Find where the given text appears and provide that cell's center as (X, Y) coordinate. 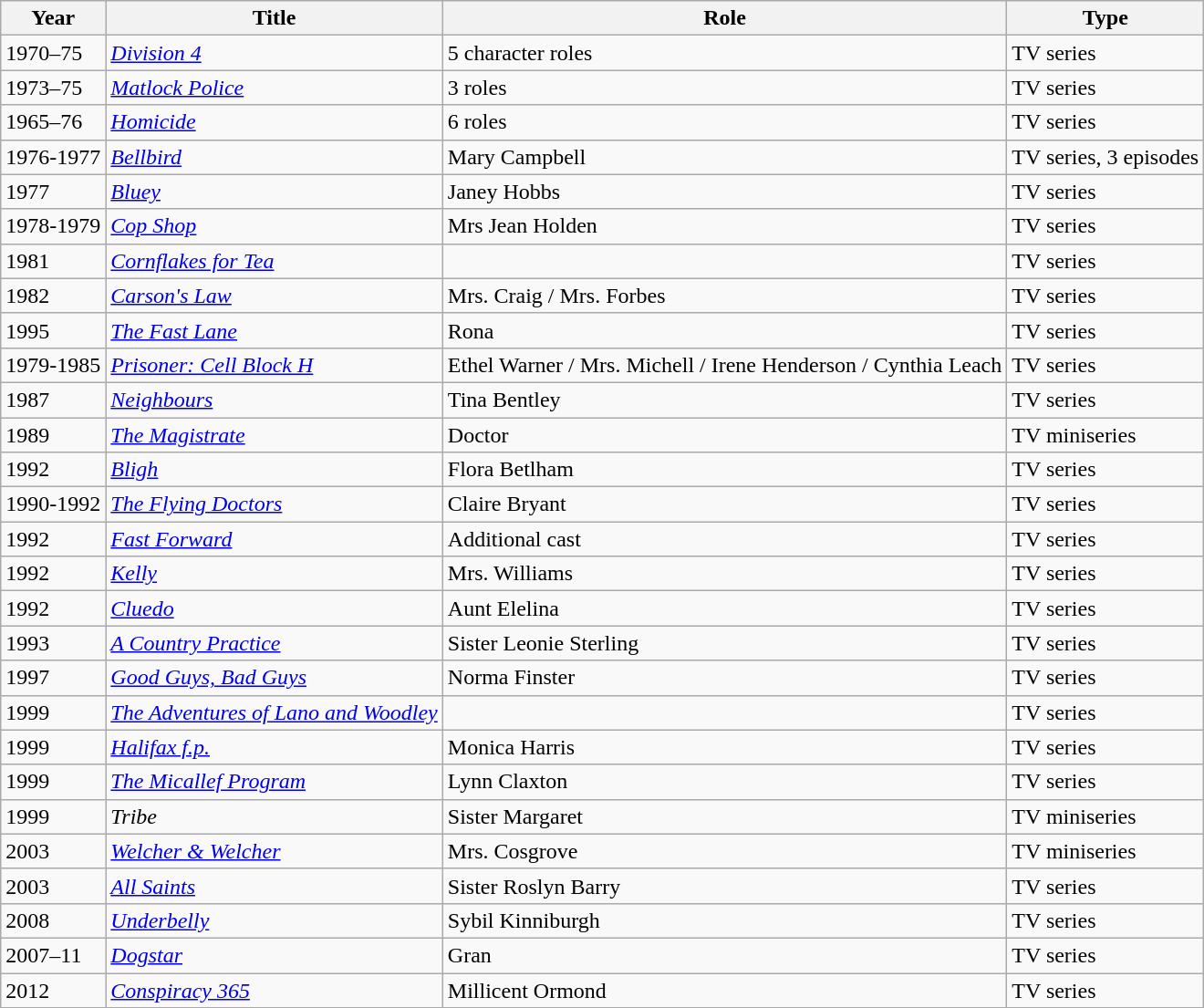
Kelly (274, 574)
Mrs Jean Holden (724, 226)
Cluedo (274, 608)
1973–75 (53, 88)
Rona (724, 330)
Dogstar (274, 955)
The Flying Doctors (274, 504)
Type (1105, 18)
A Country Practice (274, 643)
Claire Bryant (724, 504)
Tribe (274, 816)
1977 (53, 192)
1979-1985 (53, 365)
Welcher & Welcher (274, 851)
TV series, 3 episodes (1105, 157)
Bellbird (274, 157)
Janey Hobbs (724, 192)
1993 (53, 643)
1987 (53, 400)
Sister Leonie Sterling (724, 643)
Year (53, 18)
Gran (724, 955)
The Adventures of Lano and Woodley (274, 712)
Norma Finster (724, 678)
Bligh (274, 470)
Mrs. Williams (724, 574)
Mrs. Craig / Mrs. Forbes (724, 296)
1995 (53, 330)
Fast Forward (274, 539)
Monica Harris (724, 747)
Good Guys, Bad Guys (274, 678)
The Micallef Program (274, 782)
1978-1979 (53, 226)
Halifax f.p. (274, 747)
2012 (53, 990)
2007–11 (53, 955)
3 roles (724, 88)
All Saints (274, 886)
Ethel Warner / Mrs. Michell / Irene Henderson / Cynthia Leach (724, 365)
Title (274, 18)
Cop Shop (274, 226)
Additional cast (724, 539)
Tina Bentley (724, 400)
Division 4 (274, 53)
Aunt Elelina (724, 608)
1997 (53, 678)
Prisoner: Cell Block H (274, 365)
1965–76 (53, 122)
Neighbours (274, 400)
1989 (53, 435)
6 roles (724, 122)
Role (724, 18)
Lynn Claxton (724, 782)
The Fast Lane (274, 330)
Cornflakes for Tea (274, 261)
Bluey (274, 192)
1976-1977 (53, 157)
Mary Campbell (724, 157)
Conspiracy 365 (274, 990)
5 character roles (724, 53)
2008 (53, 920)
1981 (53, 261)
Doctor (724, 435)
Matlock Police (274, 88)
Millicent Ormond (724, 990)
Underbelly (274, 920)
Mrs. Cosgrove (724, 851)
1990-1992 (53, 504)
Carson's Law (274, 296)
Homicide (274, 122)
1970–75 (53, 53)
Sister Margaret (724, 816)
The Magistrate (274, 435)
Sybil Kinniburgh (724, 920)
Sister Roslyn Barry (724, 886)
Flora Betlham (724, 470)
1982 (53, 296)
